Capture the cell that displays the provided text and extract its [x, y] central coordinate. 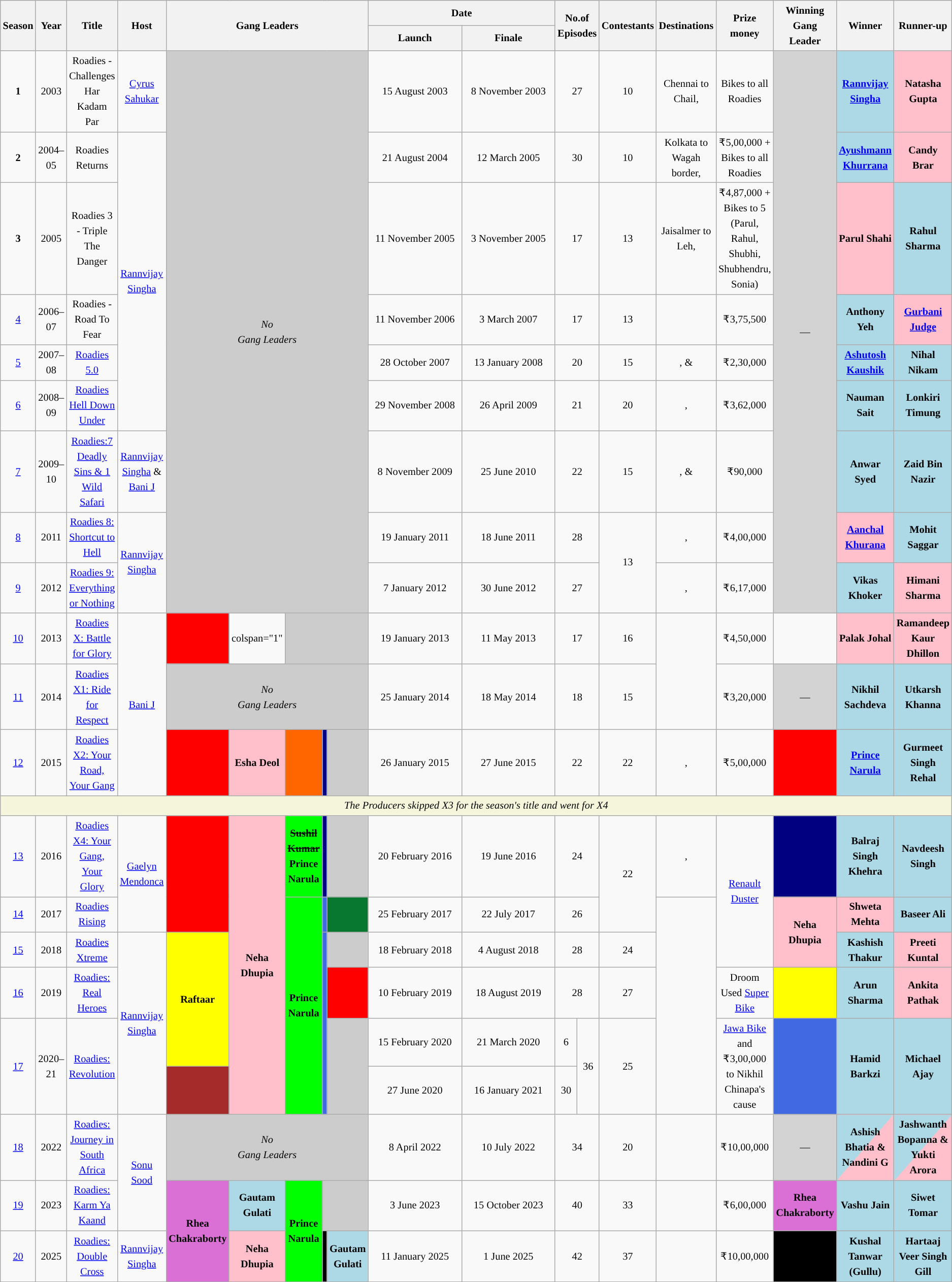
8 April 2022 [415, 1147]
Renault Duster [744, 892]
Baseer Ali [923, 914]
Himani Sharma [923, 588]
Roadies:7 Deadly Sins & 1 Wild Safari [92, 471]
25 February 2017 [415, 914]
19 June 2016 [508, 856]
2018 [51, 950]
5 [18, 363]
2015 [51, 762]
Kolkata to Wagah border, [686, 157]
The Producers skipped X3 for the season's title and went for X4 [476, 806]
Roadies 3 - Triple The Danger [92, 238]
Bikes to all Roadies [744, 91]
21 August 2004 [415, 157]
30 June 2012 [508, 588]
₹5,00,000 + Bikes to all Roadies [744, 157]
25 January 2014 [415, 697]
₹2,30,000 [744, 363]
Runner-up [923, 25]
₹4,87,000 + Bikes to 5 (Parul, Rahul, Shubhi, Shubhendru, Sonia) [744, 238]
2011 [51, 537]
11 November 2005 [415, 238]
Sonu Sood [142, 1172]
13 January 2008 [508, 363]
₹5,00,000 [744, 762]
15 August 2003 [415, 91]
Destinations [686, 25]
Utkarsh Khanna [923, 697]
Host [142, 25]
14 [18, 914]
3 November 2005 [508, 238]
Roadies: Double Cross [92, 1256]
Shweta Mehta [865, 914]
27 June 2015 [508, 762]
25 June 2010 [508, 471]
15 February 2020 [415, 1042]
2017 [51, 914]
Ashish Bhatia & Nandini G [865, 1147]
Mohit Saggar [923, 537]
Balraj Singh Khehra [865, 856]
Roadies X: Battle for Glory [92, 638]
Finale [508, 38]
Gang Leaders [267, 25]
Gurbani Judge [923, 319]
10 February 2019 [415, 992]
Bani J [142, 704]
Arun Sharma [865, 992]
7 January 2012 [415, 588]
8 [18, 537]
Title [92, 25]
18 May 2014 [508, 697]
18 June 2011 [508, 537]
Roadies X4: Your Gang, Your Glory [92, 856]
21 March 2020 [508, 1042]
36 [588, 1066]
Raftaar [198, 999]
26 January 2015 [415, 762]
15 October 2023 [508, 1205]
Roadies X1: Ride for Respect [92, 697]
Rannvijay Singha & Bani J [142, 471]
8 November 2009 [415, 471]
3 June 2023 [415, 1205]
Nauman Sait [865, 405]
2006–07 [51, 319]
28 October 2007 [415, 363]
Roadies Xtreme [92, 950]
7 [18, 471]
2025 [51, 1256]
3 March 2007 [508, 319]
21 [577, 405]
Roadies - Road To Fear [92, 319]
26 [577, 914]
10 July 2022 [508, 1147]
4 [18, 319]
Aanchal Khurana [865, 537]
Cyrus Sahukar [142, 91]
2013 [51, 638]
18 August 2019 [508, 992]
Siwet Tomar [923, 1205]
2003 [51, 91]
Roadies Hell Down Under [92, 405]
Nihal Nikam [923, 363]
Anthony Yeh [865, 319]
Anwar Syed [865, 471]
2020–21 [51, 1066]
27 June 2020 [415, 1090]
Lonkiri Timung [923, 405]
37 [628, 1256]
12 [18, 762]
11 November 2006 [415, 319]
2 [18, 157]
42 [577, 1256]
2012 [51, 588]
Sushil KumarPrince Narula [304, 856]
colspan="1" [257, 638]
Roadies 8: Shortcut to Hell [92, 537]
2004–05 [51, 157]
Launch [415, 38]
₹3,75,500 [744, 319]
Gurmeet Singh Rehal [923, 762]
Jaisalmer to Leh, [686, 238]
Roadies Rising [92, 914]
25 [628, 1066]
₹3,20,000 [744, 697]
Roadies: Journey in South Africa [92, 1147]
2022 [51, 1147]
Ashutosh Kaushik [865, 363]
Preeti Kuntal [923, 950]
26 April 2009 [508, 405]
Vikas Khoker [865, 588]
Hamid Barkzi [865, 1066]
Date [462, 13]
Contestants [628, 25]
11 January 2025 [415, 1256]
Ankita Pathak [923, 992]
₹3,62,000 [744, 405]
2009–10 [51, 471]
Navdeesh Singh [923, 856]
8 November 2003 [508, 91]
Esha Deol [257, 762]
Gaelyn Mendonca [142, 874]
₹6,17,000 [744, 588]
Ayushmann Khurrana [865, 157]
Winner [865, 25]
11 May 2013 [508, 638]
19 January 2013 [415, 638]
Michael Ajay [923, 1066]
2014 [51, 697]
₹4,00,000 [744, 537]
2005 [51, 238]
Parul Shahi [865, 238]
Kushal Tanwar (Gullu) [865, 1256]
₹6,00,000 [744, 1205]
Roadies 9: Everything or Nothing [92, 588]
2008–09 [51, 405]
Roadies: Real Heroes [92, 992]
Palak Johal [865, 638]
Prize money [744, 25]
Ramandeep Kaur Dhillon [923, 638]
18 February 2018 [415, 950]
4 August 2018 [508, 950]
Natasha Gupta [923, 91]
Season [18, 25]
Rahul Sharma [923, 238]
Year [51, 25]
2007–08 [51, 363]
Jashwanth Bopanna & Yukti Arora [923, 1147]
Roadies 5.0 [92, 363]
Zaid Bin Nazir [923, 471]
Roadies - Challenges Har Kadam Par [92, 91]
Hartaaj Veer Singh Gill [923, 1256]
11 [18, 697]
No.of Episodes [577, 25]
12 March 2005 [508, 157]
Roadies: Karm Ya Kaand [92, 1205]
2019 [51, 992]
9 [18, 588]
Jawa Bike and ₹3,00,000 to Nikhil Chinapa's cause [744, 1066]
Kashish Thakur [865, 950]
40 [577, 1205]
Nikhil Sachdeva [865, 697]
19 January 2011 [415, 537]
1 June 2025 [508, 1256]
2016 [51, 856]
20 February 2016 [415, 856]
Roadies: Revolution [92, 1066]
Candy Brar [923, 157]
16 January 2021 [508, 1090]
Roadies Returns [92, 157]
2023 [51, 1205]
22 July 2017 [508, 914]
3 [18, 238]
1 [18, 91]
29 November 2008 [415, 405]
₹4,50,000 [744, 638]
Winning Gang Leader [805, 25]
Droom Used Super Bike [744, 992]
19 [18, 1205]
34 [577, 1147]
Vashu Jain [865, 1205]
33 [628, 1205]
Chennai to Chail, [686, 91]
₹90,000 [744, 471]
Roadies X2: Your Road, Your Gang [92, 762]
